Search for the cell housing the specified text and yield its [x, y] center coordinate. 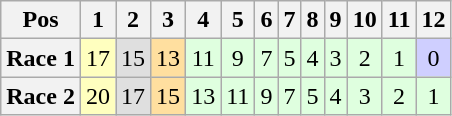
Pos [41, 20]
12 [434, 20]
20 [98, 96]
Race 1 [41, 58]
Race 2 [41, 96]
0 [434, 58]
6 [266, 20]
10 [364, 20]
8 [312, 20]
